Output the (X, Y) coordinate of the center of the cell containing the given text.  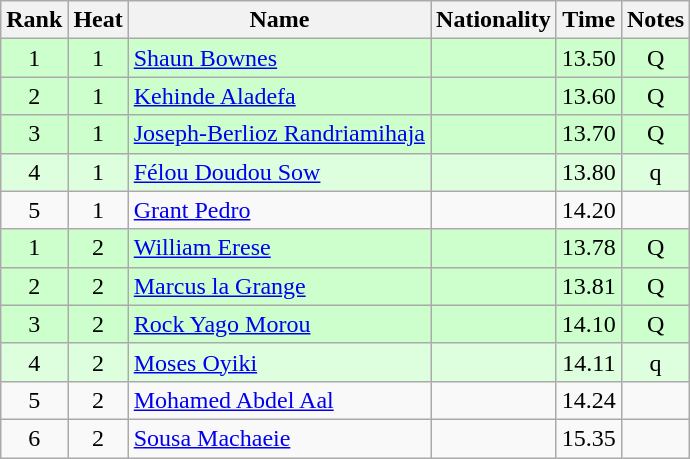
Notes (655, 20)
Sousa Machaeie (279, 438)
15.35 (588, 438)
14.11 (588, 362)
13.81 (588, 286)
13.50 (588, 58)
Rock Yago Morou (279, 324)
14.20 (588, 210)
Heat (98, 20)
Rank (34, 20)
Kehinde Aladefa (279, 96)
Marcus la Grange (279, 286)
Félou Doudou Sow (279, 172)
14.24 (588, 400)
Shaun Bownes (279, 58)
6 (34, 438)
13.78 (588, 248)
14.10 (588, 324)
Grant Pedro (279, 210)
Nationality (494, 20)
13.80 (588, 172)
13.70 (588, 134)
13.60 (588, 96)
Mohamed Abdel Aal (279, 400)
Name (279, 20)
Moses Oyiki (279, 362)
William Erese (279, 248)
Time (588, 20)
Joseph-Berlioz Randriamihaja (279, 134)
